For the text-containing cell, return its midpoint in (x, y) coordinate format. 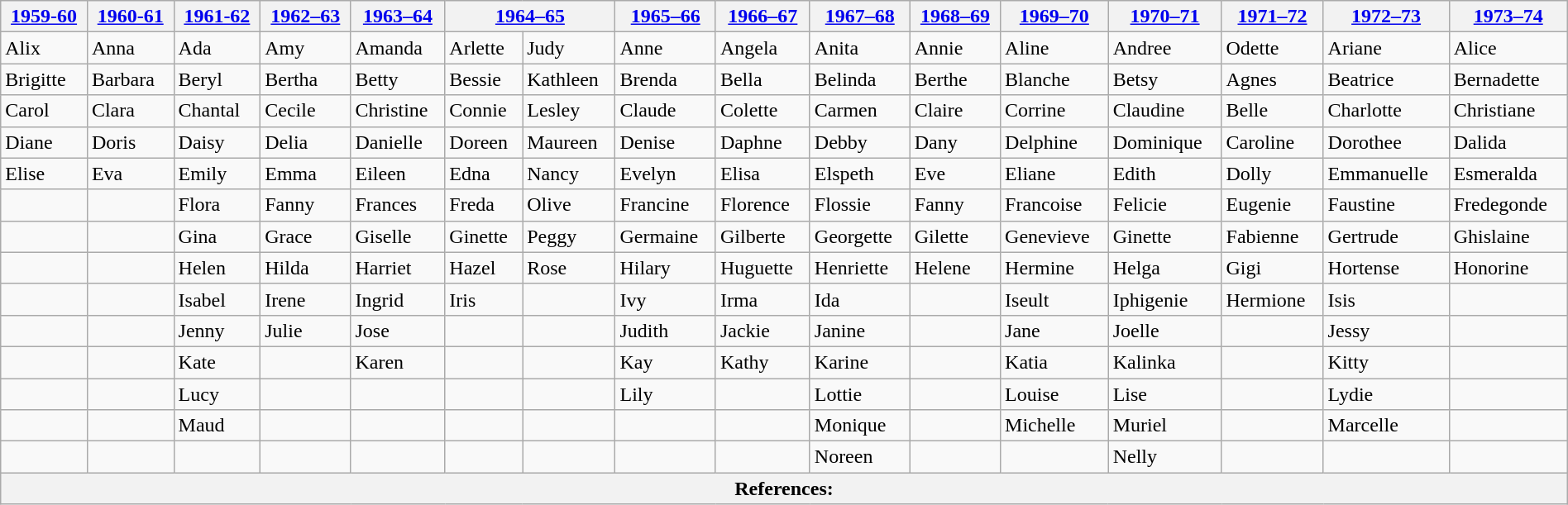
Jessy (1386, 331)
1961-62 (217, 17)
Francoise (1055, 205)
Germaine (665, 236)
Helen (217, 268)
Carol (45, 111)
Chantal (217, 111)
Danielle (398, 142)
Anne (665, 48)
Anna (131, 48)
Flora (217, 205)
Dorothee (1386, 142)
Jenny (217, 331)
1959-60 (45, 17)
Kitty (1386, 362)
Georgette (860, 236)
Isabel (217, 299)
Henriette (860, 268)
Iseult (1055, 299)
Diane (45, 142)
1966–67 (762, 17)
Agnes (1272, 79)
Corrine (1055, 111)
Isis (1386, 299)
Dolly (1272, 174)
Daphne (762, 142)
Fredegonde (1508, 205)
Felicie (1164, 205)
Katia (1055, 362)
Flossie (860, 205)
1970–71 (1164, 17)
Helene (954, 268)
Alix (45, 48)
Lucy (217, 394)
1968–69 (954, 17)
Aline (1055, 48)
Nancy (569, 174)
Noreen (860, 457)
Lily (665, 394)
Doris (131, 142)
Elisa (762, 174)
1962–63 (306, 17)
Anita (860, 48)
Bella (762, 79)
Berthe (954, 79)
Christine (398, 111)
Ada (217, 48)
Colette (762, 111)
Gina (217, 236)
Kate (217, 362)
Michelle (1055, 426)
Angela (762, 48)
Emily (217, 174)
Ingrid (398, 299)
Jackie (762, 331)
Dominique (1164, 142)
Clara (131, 111)
Gilette (954, 236)
Lottie (860, 394)
Claire (954, 111)
Maud (217, 426)
Karine (860, 362)
1960-61 (131, 17)
Evelyn (665, 174)
Grace (306, 236)
Brenda (665, 79)
Judy (569, 48)
Eugenie (1272, 205)
Christiane (1508, 111)
Delia (306, 142)
Ariane (1386, 48)
Carmen (860, 111)
Ghislaine (1508, 236)
Hermine (1055, 268)
Hilary (665, 268)
Genevieve (1055, 236)
1973–74 (1508, 17)
Irene (306, 299)
Olive (569, 205)
Fabienne (1272, 236)
Beryl (217, 79)
Hortense (1386, 268)
Hermione (1272, 299)
1965–66 (665, 17)
Hilda (306, 268)
Belinda (860, 79)
Harriet (398, 268)
Freda (484, 205)
Claude (665, 111)
Kay (665, 362)
Frances (398, 205)
Arlette (484, 48)
Blanche (1055, 79)
Nelly (1164, 457)
Faustine (1386, 205)
Daisy (217, 142)
Gertrude (1386, 236)
1972–73 (1386, 17)
Charlotte (1386, 111)
Rose (569, 268)
Eliane (1055, 174)
Huguette (762, 268)
Caroline (1272, 142)
Hazel (484, 268)
Brigitte (45, 79)
Judith (665, 331)
Amanda (398, 48)
Belle (1272, 111)
Gilberte (762, 236)
Lesley (569, 111)
1964–65 (530, 17)
Jose (398, 331)
Julie (306, 331)
Cecile (306, 111)
Kathy (762, 362)
Joelle (1164, 331)
Muriel (1164, 426)
Karen (398, 362)
Louise (1055, 394)
Denise (665, 142)
Beatrice (1386, 79)
Elspeth (860, 174)
Edna (484, 174)
Kathleen (569, 79)
Dany (954, 142)
Ida (860, 299)
Florence (762, 205)
Betty (398, 79)
Francine (665, 205)
Helga (1164, 268)
Eileen (398, 174)
Honorine (1508, 268)
Alice (1508, 48)
Lise (1164, 394)
References: (784, 488)
Marcelle (1386, 426)
Iphigenie (1164, 299)
Edith (1164, 174)
Emma (306, 174)
1971–72 (1272, 17)
Annie (954, 48)
Bertha (306, 79)
Monique (860, 426)
Amy (306, 48)
Iris (484, 299)
Esmeralda (1508, 174)
1963–64 (398, 17)
Lydie (1386, 394)
Debby (860, 142)
Gigi (1272, 268)
Ivy (665, 299)
Emmanuelle (1386, 174)
Giselle (398, 236)
Bernadette (1508, 79)
Janine (860, 331)
Andree (1164, 48)
Bessie (484, 79)
Barbara (131, 79)
Eve (954, 174)
1969–70 (1055, 17)
Doreen (484, 142)
Betsy (1164, 79)
Connie (484, 111)
Maureen (569, 142)
Odette (1272, 48)
Eva (131, 174)
Elise (45, 174)
Delphine (1055, 142)
Jane (1055, 331)
Irma (762, 299)
Claudine (1164, 111)
Dalida (1508, 142)
1967–68 (860, 17)
Peggy (569, 236)
Kalinka (1164, 362)
